Locate the cell with the specified text and output its [X, Y] center coordinate. 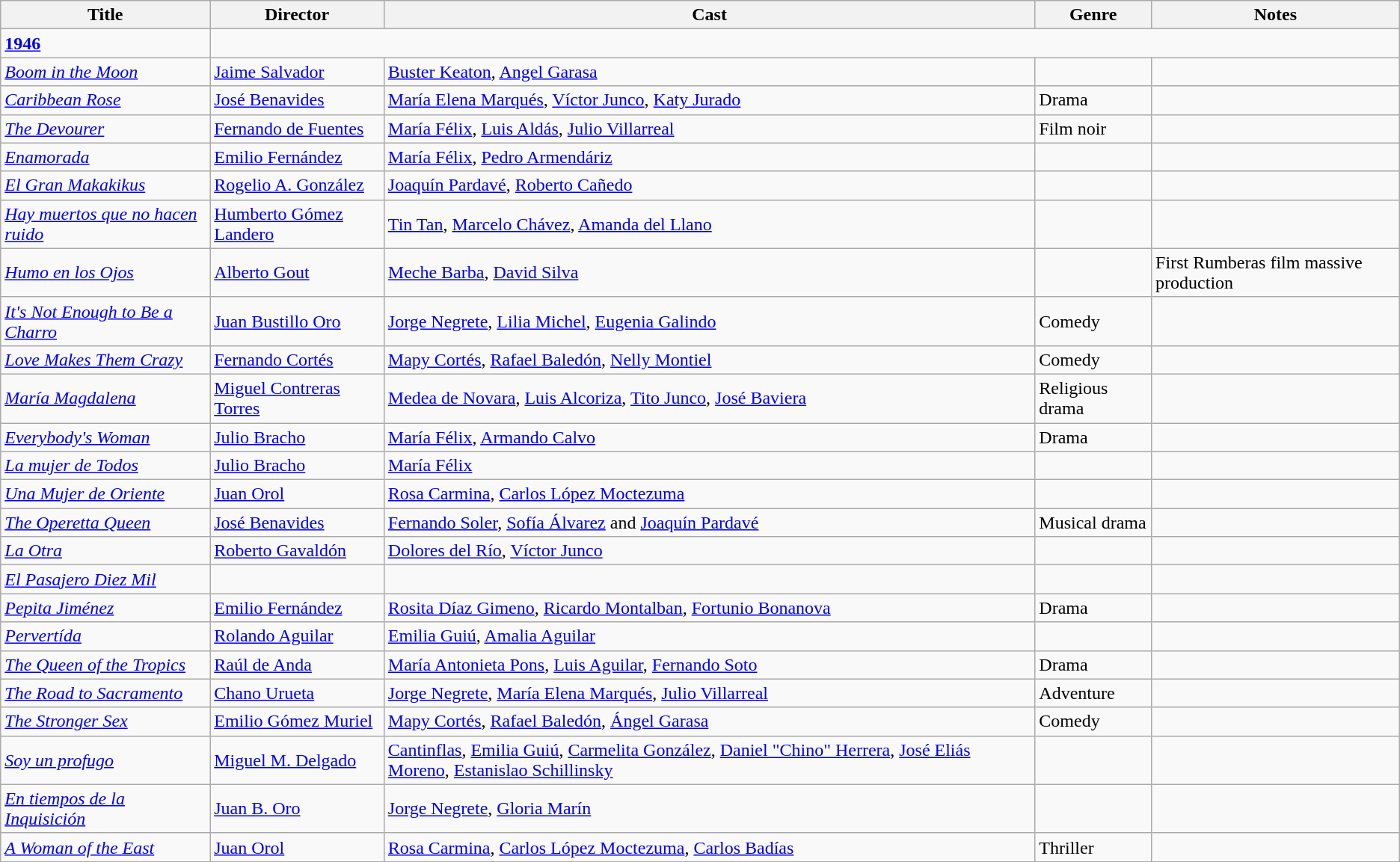
Thriller [1093, 847]
Juan B. Oro [298, 809]
Rosa Carmina, Carlos López Moctezuma [709, 494]
The Queen of the Tropics [105, 665]
Juan Bustillo Oro [298, 321]
El Pasajero Diez Mil [105, 579]
Miguel Contreras Torres [298, 398]
María Félix, Pedro Armendáriz [709, 157]
Jorge Negrete, Lilia Michel, Eugenia Galindo [709, 321]
María Magdalena [105, 398]
Fernando Cortés [298, 360]
Tin Tan, Marcelo Chávez, Amanda del Llano [709, 224]
Roberto Gavaldón [298, 551]
Boom in the Moon [105, 72]
El Gran Makakikus [105, 185]
Jorge Negrete, Gloria Marín [709, 809]
Pepita Jiménez [105, 608]
La Otra [105, 551]
Joaquín Pardavé, Roberto Cañedo [709, 185]
Mapy Cortés, Rafael Baledón, Ángel Garasa [709, 721]
Buster Keaton, Angel Garasa [709, 72]
Raúl de Anda [298, 665]
Meche Barba, David Silva [709, 272]
A Woman of the East [105, 847]
Pervertída [105, 636]
Religious drama [1093, 398]
Jaime Salvador [298, 72]
Director [298, 15]
The Operetta Queen [105, 523]
Fernando Soler, Sofía Álvarez and Joaquín Pardavé [709, 523]
Adventure [1093, 693]
La mujer de Todos [105, 466]
The Road to Sacramento [105, 693]
Everybody's Woman [105, 437]
Una Mujer de Oriente [105, 494]
Rosita Díaz Gimeno, Ricardo Montalban, Fortunio Bonanova [709, 608]
María Antonieta Pons, Luis Aguilar, Fernando Soto [709, 665]
1946 [105, 43]
First Rumberas film massive production [1276, 272]
En tiempos de la Inquisición [105, 809]
Rosa Carmina, Carlos López Moctezuma, Carlos Badías [709, 847]
Genre [1093, 15]
Film noir [1093, 129]
Soy un profugo [105, 760]
It's Not Enough to Be a Charro [105, 321]
Rogelio A. González [298, 185]
Medea de Novara, Luis Alcoriza, Tito Junco, José Baviera [709, 398]
Chano Urueta [298, 693]
Musical drama [1093, 523]
Miguel M. Delgado [298, 760]
Cast [709, 15]
María Elena Marqués, Víctor Junco, Katy Jurado [709, 100]
Dolores del Río, Víctor Junco [709, 551]
Humo en los Ojos [105, 272]
The Stronger Sex [105, 721]
The Devourer [105, 129]
María Félix [709, 466]
Humberto Gómez Landero [298, 224]
Hay muertos que no hacen ruido [105, 224]
Title [105, 15]
Alberto Gout [298, 272]
Caribbean Rose [105, 100]
Love Makes Them Crazy [105, 360]
Emilio Gómez Muriel [298, 721]
Fernando de Fuentes [298, 129]
Rolando Aguilar [298, 636]
María Félix, Luis Aldás, Julio Villarreal [709, 129]
Mapy Cortés, Rafael Baledón, Nelly Montiel [709, 360]
Cantinflas, Emilia Guiú, Carmelita González, Daniel "Chino" Herrera, José Eliás Moreno, Estanislao Schillinsky [709, 760]
Enamorada [105, 157]
Notes [1276, 15]
María Félix, Armando Calvo [709, 437]
Emilia Guiú, Amalia Aguilar [709, 636]
Jorge Negrete, María Elena Marqués, Julio Villarreal [709, 693]
